Search for the cell housing the specified text and yield its (x, y) center coordinate. 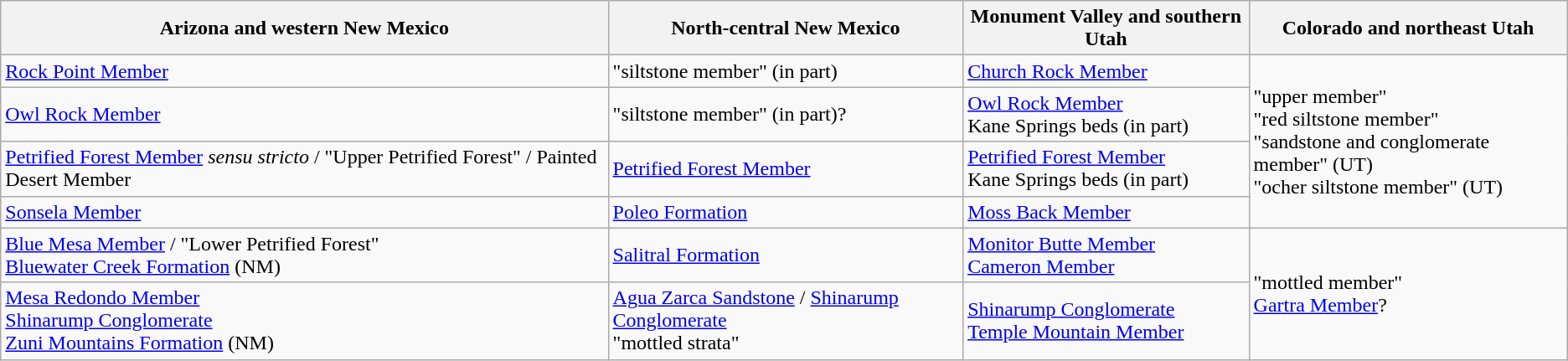
Arizona and western New Mexico (305, 28)
Blue Mesa Member / "Lower Petrified Forest"Bluewater Creek Formation (NM) (305, 255)
"siltstone member" (in part)? (786, 114)
North-central New Mexico (786, 28)
Shinarump ConglomerateTemple Mountain Member (1106, 321)
"upper member""red siltstone member""sandstone and conglomerate member" (UT)"ocher siltstone member" (UT) (1408, 142)
Monument Valley and southern Utah (1106, 28)
Mesa Redondo MemberShinarump ConglomerateZuni Mountains Formation (NM) (305, 321)
Moss Back Member (1106, 212)
Rock Point Member (305, 71)
Poleo Formation (786, 212)
"mottled member"Gartra Member? (1408, 293)
Petrified Forest Member (786, 169)
Salitral Formation (786, 255)
Agua Zarca Sandstone / Shinarump Conglomerate"mottled strata" (786, 321)
Petrified Forest Member sensu stricto / "Upper Petrified Forest" / Painted Desert Member (305, 169)
Church Rock Member (1106, 71)
Monitor Butte MemberCameron Member (1106, 255)
"siltstone member" (in part) (786, 71)
Owl Rock Member (305, 114)
Petrified Forest MemberKane Springs beds (in part) (1106, 169)
Owl Rock MemberKane Springs beds (in part) (1106, 114)
Colorado and northeast Utah (1408, 28)
Sonsela Member (305, 212)
